Capture the cell that displays the provided text and extract its [x, y] central coordinate. 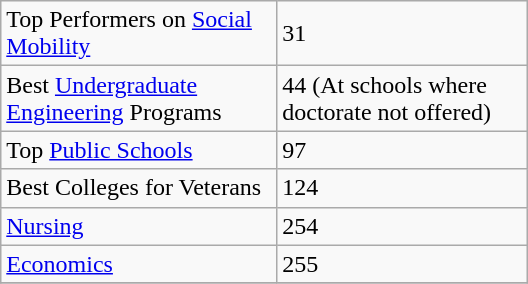
Best Colleges for Veterans [139, 188]
Top Performers on Social Mobility [139, 34]
124 [402, 188]
31 [402, 34]
Economics [139, 264]
Top Public Schools [139, 150]
44 (At schools where doctorate not offered) [402, 98]
254 [402, 226]
Nursing [139, 226]
Best Undergraduate Engineering Programs [139, 98]
97 [402, 150]
255 [402, 264]
